Return the (X, Y) coordinate for the center point of the cell that contains the specified text.  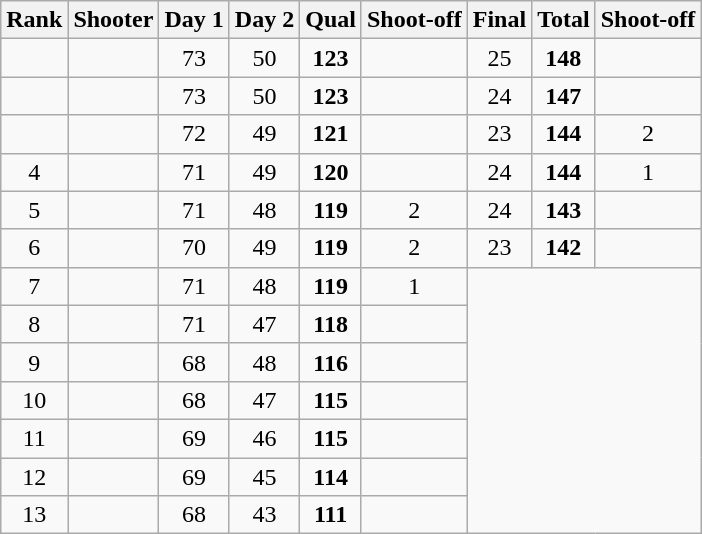
143 (564, 210)
46 (264, 438)
148 (564, 58)
116 (331, 362)
147 (564, 96)
13 (34, 515)
111 (331, 515)
4 (34, 172)
121 (331, 134)
5 (34, 210)
7 (34, 286)
6 (34, 248)
11 (34, 438)
25 (499, 58)
9 (34, 362)
Shooter (114, 20)
Qual (331, 20)
Day 1 (194, 20)
Day 2 (264, 20)
70 (194, 248)
10 (34, 400)
Total (564, 20)
72 (194, 134)
8 (34, 324)
Final (499, 20)
142 (564, 248)
Rank (34, 20)
45 (264, 477)
120 (331, 172)
118 (331, 324)
43 (264, 515)
12 (34, 477)
114 (331, 477)
